Return [x, y] of the center of cell containing provided text 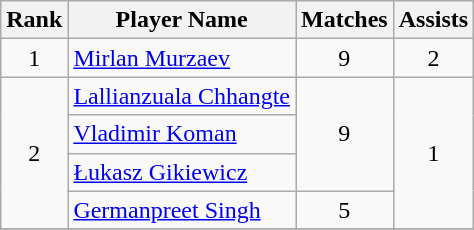
Player Name [182, 20]
Matches [345, 20]
Vladimir Koman [182, 134]
Rank [34, 20]
Assists [433, 20]
Łukasz Gikiewicz [182, 172]
Germanpreet Singh [182, 210]
Lallianzuala Chhangte [182, 96]
5 [345, 210]
Mirlan Murzaev [182, 58]
